Scan for the cell matching the given text and deliver its (X, Y) coordinate at center. 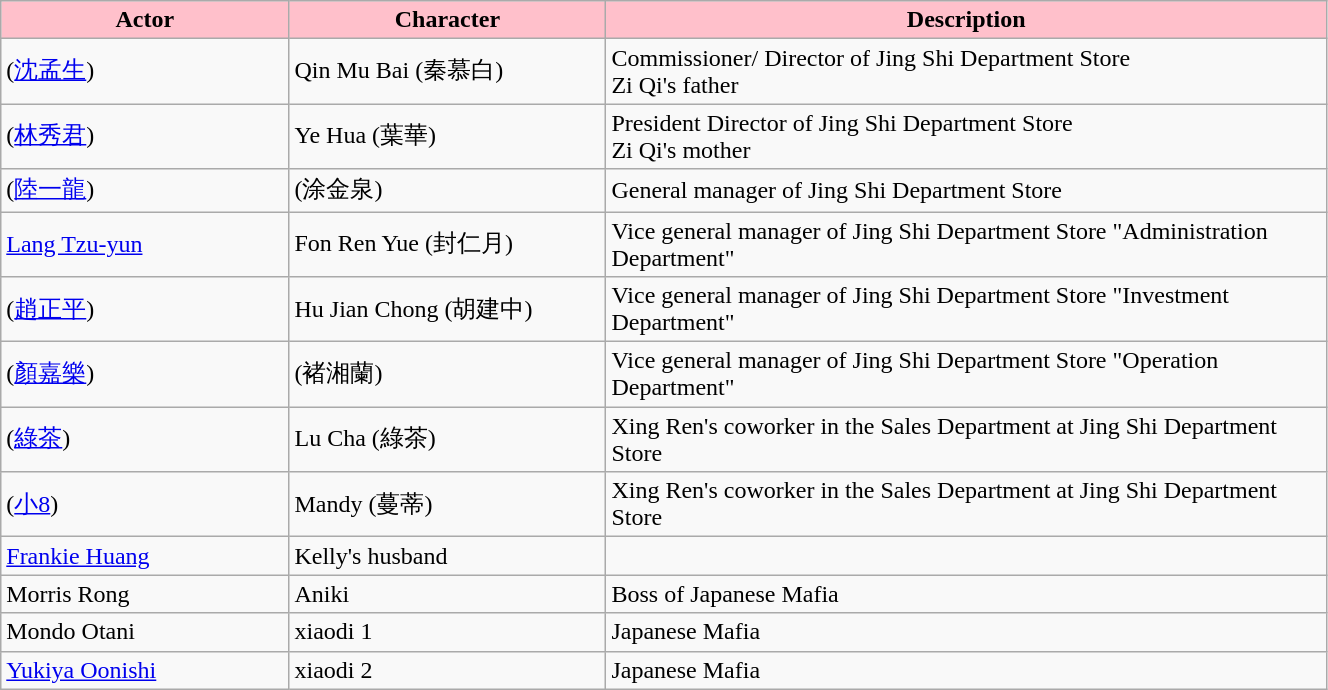
Character (448, 20)
Vice general manager of Jing Shi Department Store "Investment Department" (966, 310)
(顏嘉樂) (145, 374)
Vice general manager of Jing Shi Department Store "Operation Department" (966, 374)
Commissioner/ Director of Jing Shi Department StoreZi Qi's father (966, 72)
Ye Hua (葉華) (448, 136)
(褚湘蘭) (448, 374)
General manager of Jing Shi Department Store (966, 190)
Morris Rong (145, 594)
xiaodi 1 (448, 632)
(趙正平) (145, 310)
Actor (145, 20)
(陸一龍) (145, 190)
Boss of Japanese Mafia (966, 594)
(沈孟生) (145, 72)
(涂金泉) (448, 190)
Frankie Huang (145, 556)
xiaodi 2 (448, 670)
Lu Cha (綠茶) (448, 440)
Description (966, 20)
Lang Tzu-yun (145, 244)
Mandy (蔓蒂) (448, 504)
Vice general manager of Jing Shi Department Store "Administration Department" (966, 244)
President Director of Jing Shi Department Store Zi Qi's mother (966, 136)
Mondo Otani (145, 632)
Fon Ren Yue (封仁月) (448, 244)
Aniki (448, 594)
Qin Mu Bai (秦慕白) (448, 72)
(綠茶) (145, 440)
Kelly's husband (448, 556)
Yukiya Oonishi (145, 670)
(林秀君) (145, 136)
(小8) (145, 504)
Hu Jian Chong (胡建中) (448, 310)
